Provide the [x, y] coordinate of the cell's center where the given text is located.  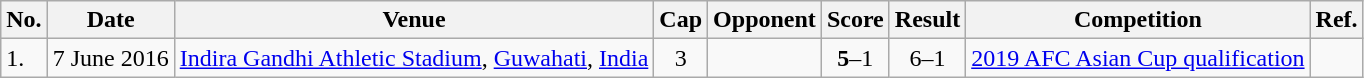
6–1 [927, 58]
Opponent [765, 20]
Score [855, 20]
3 [681, 58]
Date [110, 20]
Cap [681, 20]
No. [24, 20]
5–1 [855, 58]
2019 AFC Asian Cup qualification [1138, 58]
Venue [414, 20]
Ref. [1336, 20]
7 June 2016 [110, 58]
Indira Gandhi Athletic Stadium, Guwahati, India [414, 58]
Competition [1138, 20]
Result [927, 20]
1. [24, 58]
